Output the [x, y] coordinate of the center of the cell containing the given text.  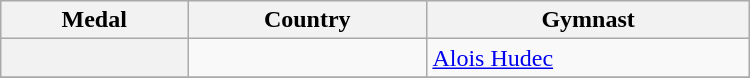
Alois Hudec [588, 58]
Gymnast [588, 20]
Medal [94, 20]
Country [308, 20]
